Find where the given text appears and provide that cell's center as (X, Y) coordinate. 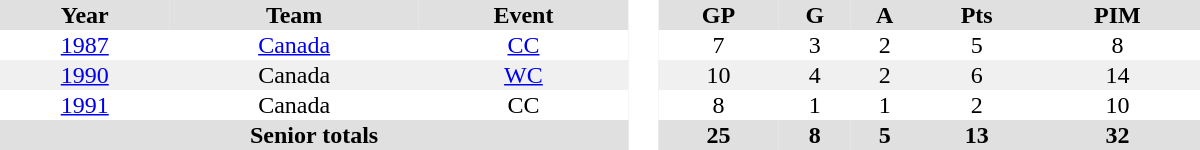
25 (718, 135)
Team (294, 15)
1987 (85, 45)
3 (815, 45)
6 (976, 75)
1991 (85, 105)
13 (976, 135)
14 (1118, 75)
1990 (85, 75)
Pts (976, 15)
PIM (1118, 15)
Senior totals (314, 135)
7 (718, 45)
G (815, 15)
GP (718, 15)
Event (524, 15)
4 (815, 75)
WC (524, 75)
32 (1118, 135)
Year (85, 15)
A (885, 15)
